Identify which cell holds the provided text, then report its (X, Y) central coordinate. 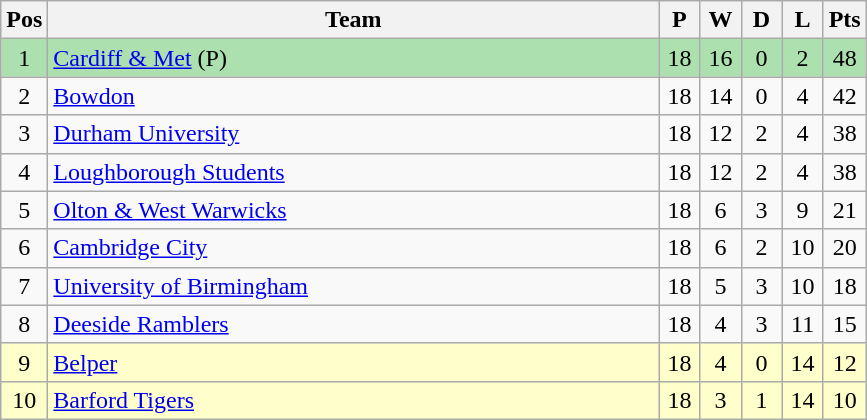
University of Birmingham (354, 286)
Olton & West Warwicks (354, 210)
Loughborough Students (354, 172)
Pos (24, 20)
Team (354, 20)
8 (24, 324)
16 (720, 58)
Cambridge City (354, 248)
11 (802, 324)
20 (844, 248)
Barford Tigers (354, 400)
Durham University (354, 134)
Bowdon (354, 96)
W (720, 20)
Cardiff & Met (P) (354, 58)
48 (844, 58)
42 (844, 96)
Pts (844, 20)
D (762, 20)
15 (844, 324)
21 (844, 210)
7 (24, 286)
L (802, 20)
P (680, 20)
Belper (354, 362)
Deeside Ramblers (354, 324)
